Identify which cell holds the provided text, then report its [X, Y] central coordinate. 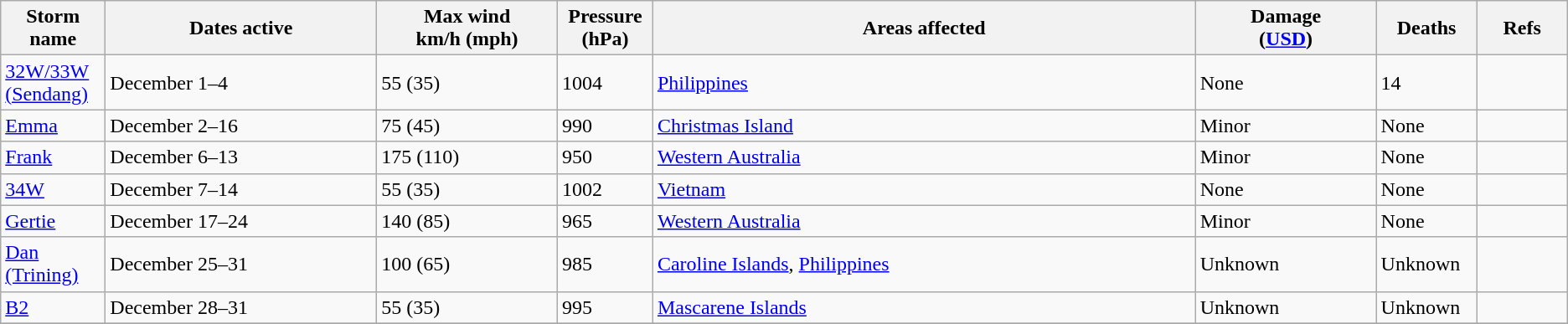
December 7–14 [241, 189]
Deaths [1426, 28]
December 2–16 [241, 126]
Caroline Islands, Philippines [924, 265]
950 [606, 157]
Storm name [54, 28]
Damage(USD) [1286, 28]
Dates active [241, 28]
December 1–4 [241, 82]
B2 [54, 307]
75 (45) [467, 126]
Christmas Island [924, 126]
December 6–13 [241, 157]
Philippines [924, 82]
Frank [54, 157]
14 [1426, 82]
985 [606, 265]
Gertie [54, 221]
December 17–24 [241, 221]
Mascarene Islands [924, 307]
995 [606, 307]
1002 [606, 189]
965 [606, 221]
December 25–31 [241, 265]
175 (110) [467, 157]
Emma [54, 126]
Vietnam [924, 189]
Max windkm/h (mph) [467, 28]
Dan (Trining) [54, 265]
32W/33W (Sendang) [54, 82]
140 (85) [467, 221]
1004 [606, 82]
December 28–31 [241, 307]
34W [54, 189]
100 (65) [467, 265]
990 [606, 126]
Refs [1522, 28]
Areas affected [924, 28]
Pressure(hPa) [606, 28]
